Output the [X, Y] coordinate of the center of the cell containing the given text.  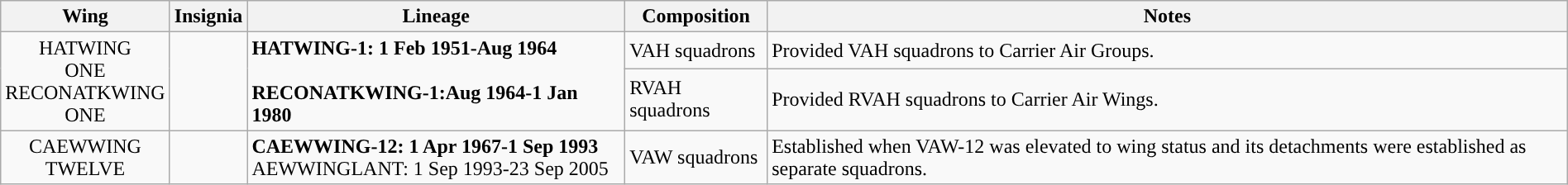
HATWING-1: 1 Feb 1951-Aug 1964 RECONATKWING-1:Aug 1964-1 Jan 1980 [437, 81]
CAEWWING-12: 1 Apr 1967-1 Sep 1993AEWWINGLANT: 1 Sep 1993-23 Sep 2005 [437, 157]
Composition [696, 17]
RVAH squadrons [696, 99]
Established when VAW-12 was elevated to wing status and its detachments were established as separate squadrons. [1168, 157]
Lineage [437, 17]
VAH squadrons [696, 50]
VAW squadrons [696, 157]
HATWINGONERECONATKWINGONE [85, 81]
Provided VAH squadrons to Carrier Air Groups. [1168, 50]
Notes [1168, 17]
Provided RVAH squadrons to Carrier Air Wings. [1168, 99]
Wing [85, 17]
CAEWWINGTWELVE [85, 157]
Insignia [208, 17]
